Return [x, y] of the center of cell containing provided text 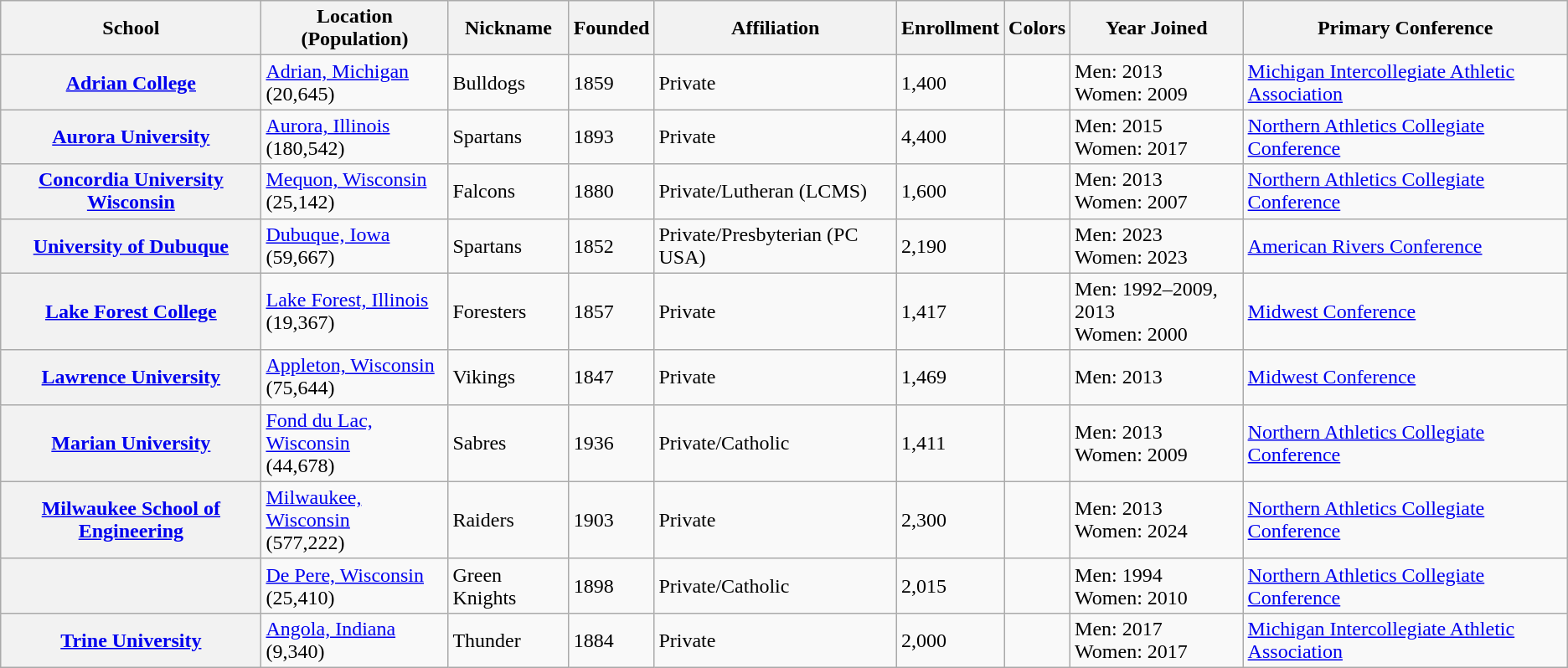
1898 [611, 586]
2,300 [951, 520]
Enrollment [951, 28]
2,190 [951, 246]
4,400 [951, 137]
Lake Forest, Illinois(19,367) [355, 311]
Primary Conference [1406, 28]
Marian University [131, 443]
Dubuque, Iowa(59,667) [355, 246]
Raiders [508, 520]
Men: 2023Women: 2023 [1158, 246]
American Rivers Conference [1406, 246]
Vikings [508, 377]
School [131, 28]
1859 [611, 82]
Private/Presbyterian (PC USA) [776, 246]
Trine University [131, 640]
Adrian College [131, 82]
Green Knights [508, 586]
Milwaukee, Wisconsin(577,222) [355, 520]
Men: 2013Women: 2024 [1158, 520]
1893 [611, 137]
Thunder [508, 640]
Foresters [508, 311]
Appleton, Wisconsin(75,644) [355, 377]
De Pere, Wisconsin(25,410) [355, 586]
2,015 [951, 586]
Bulldogs [508, 82]
Lake Forest College [131, 311]
Location(Population) [355, 28]
University of Dubuque [131, 246]
1,469 [951, 377]
Lawrence University [131, 377]
Colors [1037, 28]
Angola, Indiana(9,340) [355, 640]
Men: 1994Women: 2010 [1158, 586]
Adrian, Michigan(20,645) [355, 82]
1,600 [951, 191]
Affiliation [776, 28]
Concordia University Wisconsin [131, 191]
Fond du Lac, Wisconsin(44,678) [355, 443]
Private/Lutheran (LCMS) [776, 191]
Men: 2015Women: 2017 [1158, 137]
1903 [611, 520]
Founded [611, 28]
Mequon, Wisconsin(25,142) [355, 191]
Aurora, Illinois(180,542) [355, 137]
1936 [611, 443]
Men: 2017Women: 2017 [1158, 640]
Milwaukee School of Engineering [131, 520]
Falcons [508, 191]
Men: 2013Women: 2007 [1158, 191]
1852 [611, 246]
1,411 [951, 443]
1847 [611, 377]
2,000 [951, 640]
1884 [611, 640]
1880 [611, 191]
Men: 2013 [1158, 377]
1857 [611, 311]
Sabres [508, 443]
1,417 [951, 311]
Year Joined [1158, 28]
Aurora University [131, 137]
Men: 1992–2009, 2013Women: 2000 [1158, 311]
1,400 [951, 82]
Nickname [508, 28]
